Return (x, y) of the center of cell containing provided text 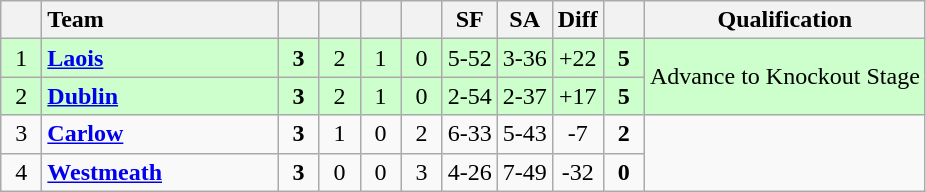
+22 (578, 58)
+17 (578, 96)
Qualification (784, 20)
7-49 (524, 172)
SA (524, 20)
4-26 (470, 172)
Team (160, 20)
4 (22, 172)
-32 (578, 172)
5-52 (470, 58)
2-54 (470, 96)
SF (470, 20)
6-33 (470, 134)
Dublin (160, 96)
-7 (578, 134)
3-36 (524, 58)
Carlow (160, 134)
Diff (578, 20)
Westmeath (160, 172)
Advance to Knockout Stage (784, 77)
2-37 (524, 96)
Laois (160, 58)
5-43 (524, 134)
